Return (x, y) of the center of cell containing provided text 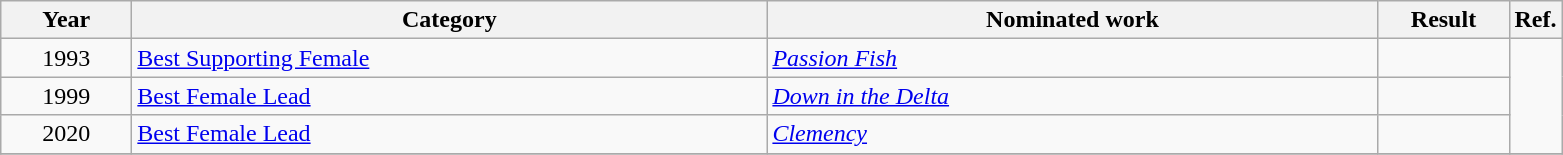
Clemency (1072, 134)
Best Supporting Female (450, 58)
Ref. (1536, 20)
Down in the Delta (1072, 96)
1993 (66, 58)
Category (450, 20)
1999 (66, 96)
Result (1444, 20)
2020 (66, 134)
Year (66, 20)
Nominated work (1072, 20)
Passion Fish (1072, 58)
